Search for the cell housing the specified text and yield its (X, Y) center coordinate. 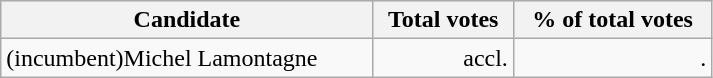
% of total votes (612, 20)
accl. (443, 58)
Total votes (443, 20)
(incumbent)Michel Lamontagne (187, 58)
. (612, 58)
Candidate (187, 20)
